Pinpoint the cell where the given text exists, returning its [X, Y] midpoint coordinate. 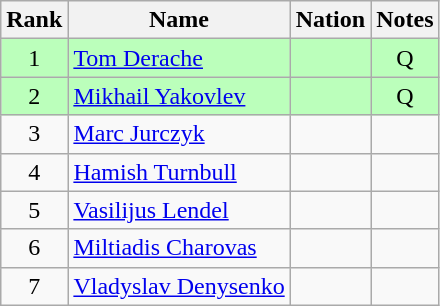
Miltiadis Charovas [179, 248]
4 [34, 172]
Rank [34, 20]
Mikhail Yakovlev [179, 96]
7 [34, 286]
1 [34, 58]
5 [34, 210]
6 [34, 248]
Nation [330, 20]
Marc Jurczyk [179, 134]
Vladyslav Denysenko [179, 286]
Tom Derache [179, 58]
Name [179, 20]
3 [34, 134]
Notes [405, 20]
2 [34, 96]
Hamish Turnbull [179, 172]
Vasilijus Lendel [179, 210]
